Search for the cell housing the specified text and yield its [x, y] center coordinate. 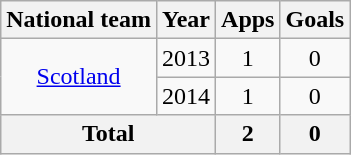
2 [248, 134]
Goals [315, 20]
Apps [248, 20]
National team [79, 20]
2013 [186, 58]
Scotland [79, 77]
Total [108, 134]
2014 [186, 96]
Year [186, 20]
